Identify which cell holds the provided text, then report its [X, Y] central coordinate. 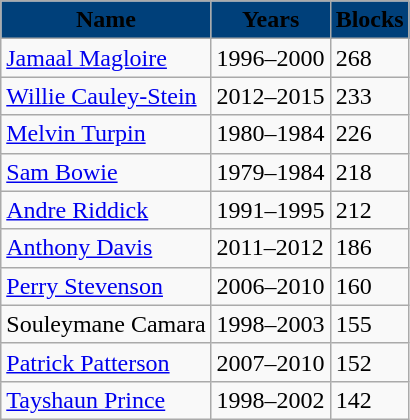
Jamaal Magloire [106, 58]
Perry Stevenson [106, 286]
Name [106, 20]
1998–2002 [270, 400]
Andre Riddick [106, 210]
Patrick Patterson [106, 362]
Sam Bowie [106, 172]
2011–2012 [270, 248]
Blocks [370, 20]
2012–2015 [270, 96]
1998–2003 [270, 324]
Melvin Turpin [106, 134]
160 [370, 286]
142 [370, 400]
226 [370, 134]
1979–1984 [270, 172]
233 [370, 96]
Tayshaun Prince [106, 400]
186 [370, 248]
Anthony Davis [106, 248]
218 [370, 172]
Willie Cauley-Stein [106, 96]
Years [270, 20]
1991–1995 [270, 210]
268 [370, 58]
2006–2010 [270, 286]
2007–2010 [270, 362]
152 [370, 362]
155 [370, 324]
1980–1984 [270, 134]
Souleymane Camara [106, 324]
1996–2000 [270, 58]
212 [370, 210]
